Detect which cell encompasses the target text, then output its [x, y] center coordinate. 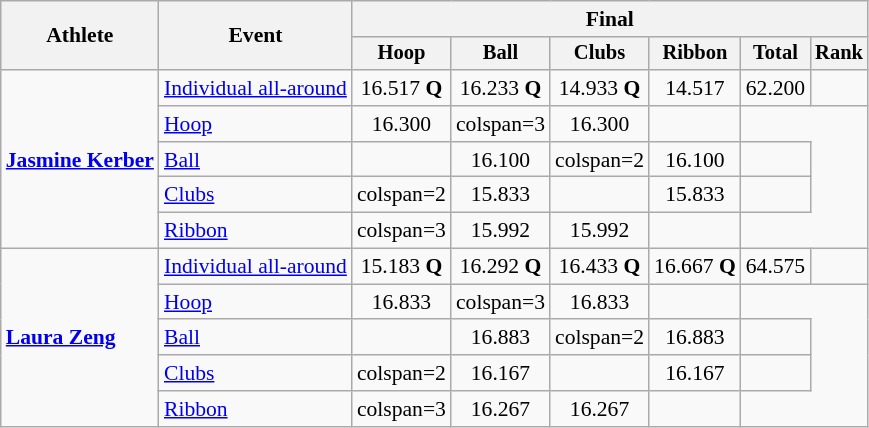
Event [256, 36]
16.667 Q [695, 267]
16.517 Q [402, 88]
Athlete [80, 36]
14.517 [695, 88]
Total [776, 54]
16.292 Q [500, 267]
Rank [839, 54]
62.200 [776, 88]
15.183 Q [402, 267]
16.233 Q [500, 88]
Laura Zeng [80, 338]
64.575 [776, 267]
Jasmine Kerber [80, 159]
16.433 Q [600, 267]
14.933 Q [600, 88]
Final [610, 19]
